Determine the (X, Y) coordinate at the center of the cell enclosing the given text.  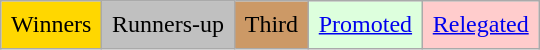
Third (271, 25)
Promoted (365, 25)
Runners-up (168, 25)
Relegated (480, 25)
Winners (52, 25)
